Capture the cell that displays the provided text and extract its (x, y) central coordinate. 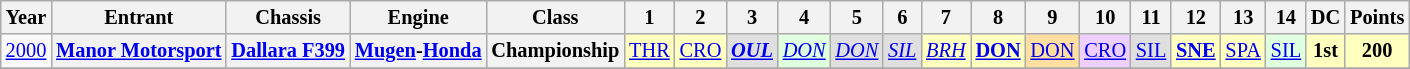
8 (998, 17)
10 (1105, 17)
Year (26, 17)
Championship (555, 51)
SNE (1196, 51)
12 (1196, 17)
SPA (1244, 51)
7 (946, 17)
OUL (752, 51)
4 (804, 17)
Points (1377, 17)
2 (701, 17)
Chassis (288, 17)
14 (1286, 17)
11 (1151, 17)
13 (1244, 17)
Class (555, 17)
THR (649, 51)
1 (649, 17)
6 (902, 17)
9 (1053, 17)
2000 (26, 51)
Manor Motorsport (138, 51)
Dallara F399 (288, 51)
Mugen-Honda (418, 51)
5 (858, 17)
1st (1326, 51)
3 (752, 17)
Entrant (138, 17)
BRH (946, 51)
DC (1326, 17)
Engine (418, 17)
200 (1377, 51)
